Capture the cell that displays the provided text and extract its (x, y) central coordinate. 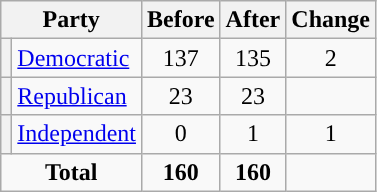
Before (180, 20)
Republican (77, 96)
Change (331, 20)
2 (331, 58)
Total (72, 172)
After (253, 20)
135 (253, 58)
Independent (77, 134)
Democratic (77, 58)
Party (72, 20)
137 (180, 58)
0 (180, 134)
